Return the (x, y) coordinate for the center point of the cell that contains the specified text.  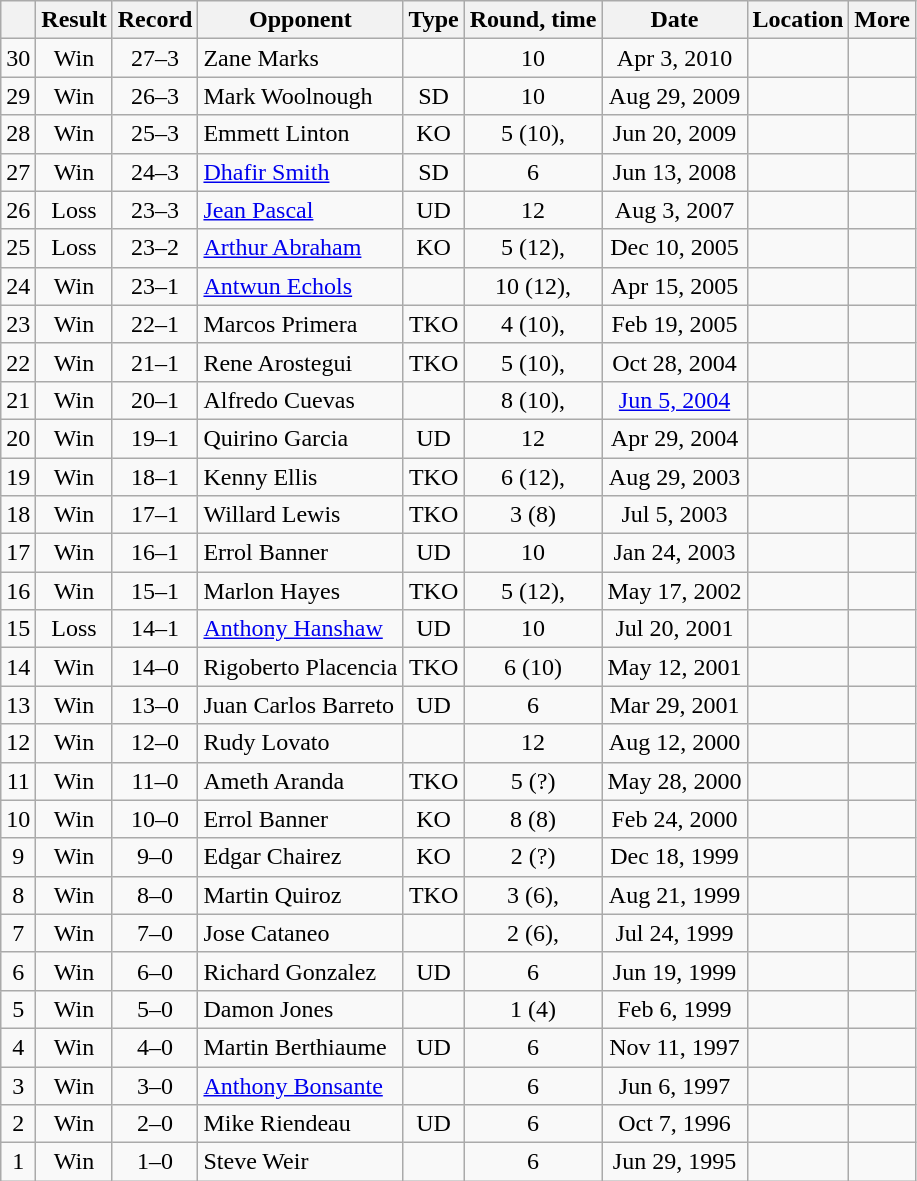
Marlon Hayes (300, 591)
Rudy Lovato (300, 743)
3 (18, 1085)
13–0 (155, 705)
26 (18, 210)
Arthur Abraham (300, 248)
Type (434, 20)
9–0 (155, 857)
Jun 19, 1999 (674, 971)
Feb 24, 2000 (674, 819)
Aug 3, 2007 (674, 210)
1 (18, 1162)
7–0 (155, 933)
24 (18, 286)
Jose Cataneo (300, 933)
Damon Jones (300, 1009)
3 (8) (533, 515)
16–1 (155, 553)
18 (18, 515)
20 (18, 438)
Jul 24, 1999 (674, 933)
27 (18, 172)
Aug 29, 2003 (674, 477)
21–1 (155, 362)
Jul 20, 2001 (674, 629)
13 (18, 705)
5 (?) (533, 781)
Date (674, 20)
Feb 19, 2005 (674, 324)
8–0 (155, 895)
16 (18, 591)
Jan 24, 2003 (674, 553)
17 (18, 553)
6 (10) (533, 667)
Dec 10, 2005 (674, 248)
Location (798, 20)
Aug 12, 2000 (674, 743)
Jun 29, 1995 (674, 1162)
Jun 20, 2009 (674, 134)
2 (?) (533, 857)
Steve Weir (300, 1162)
Willard Lewis (300, 515)
Round, time (533, 20)
9 (18, 857)
Emmett Linton (300, 134)
8 (8) (533, 819)
29 (18, 96)
More (882, 20)
19–1 (155, 438)
8 (18, 895)
May 12, 2001 (674, 667)
19 (18, 477)
30 (18, 58)
Marcos Primera (300, 324)
1 (4) (533, 1009)
Dhafir Smith (300, 172)
10 (12), (533, 286)
3–0 (155, 1085)
22–1 (155, 324)
11 (18, 781)
4 (10), (533, 324)
Alfredo Cuevas (300, 400)
Antwun Echols (300, 286)
17–1 (155, 515)
Rene Arostegui (300, 362)
20–1 (155, 400)
Zane Marks (300, 58)
Apr 15, 2005 (674, 286)
14–0 (155, 667)
11–0 (155, 781)
28 (18, 134)
26–3 (155, 96)
15 (18, 629)
Anthony Hanshaw (300, 629)
23–3 (155, 210)
Richard Gonzalez (300, 971)
Result (74, 20)
Nov 11, 1997 (674, 1047)
Oct 28, 2004 (674, 362)
23–2 (155, 248)
Jun 13, 2008 (674, 172)
Mike Riendeau (300, 1124)
Apr 3, 2010 (674, 58)
Feb 6, 1999 (674, 1009)
2 (18, 1124)
Aug 21, 1999 (674, 895)
6 (12), (533, 477)
4 (18, 1047)
6–0 (155, 971)
7 (18, 933)
Dec 18, 1999 (674, 857)
3 (6), (533, 895)
12–0 (155, 743)
2 (6), (533, 933)
14 (18, 667)
Anthony Bonsante (300, 1085)
Rigoberto Placencia (300, 667)
Apr 29, 2004 (674, 438)
8 (10), (533, 400)
23 (18, 324)
24–3 (155, 172)
Mark Woolnough (300, 96)
14–1 (155, 629)
27–3 (155, 58)
Ameth Aranda (300, 781)
15–1 (155, 591)
23–1 (155, 286)
Jun 5, 2004 (674, 400)
Juan Carlos Barreto (300, 705)
Martin Quiroz (300, 895)
Jun 6, 1997 (674, 1085)
4–0 (155, 1047)
Edgar Chairez (300, 857)
Jean Pascal (300, 210)
21 (18, 400)
Quirino Garcia (300, 438)
Martin Berthiaume (300, 1047)
5 (18, 1009)
5–0 (155, 1009)
May 17, 2002 (674, 591)
10–0 (155, 819)
1–0 (155, 1162)
22 (18, 362)
Mar 29, 2001 (674, 705)
25 (18, 248)
Kenny Ellis (300, 477)
Aug 29, 2009 (674, 96)
May 28, 2000 (674, 781)
Opponent (300, 20)
2–0 (155, 1124)
Record (155, 20)
25–3 (155, 134)
Jul 5, 2003 (674, 515)
18–1 (155, 477)
Oct 7, 1996 (674, 1124)
